Output the (X, Y) coordinate of the center of the cell containing the given text.  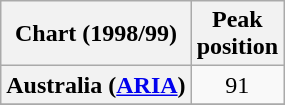
91 (237, 85)
Australia (ARIA) (96, 85)
Peakposition (237, 34)
Chart (1998/99) (96, 34)
